Scan for the cell matching the given text and deliver its [x, y] coordinate at center. 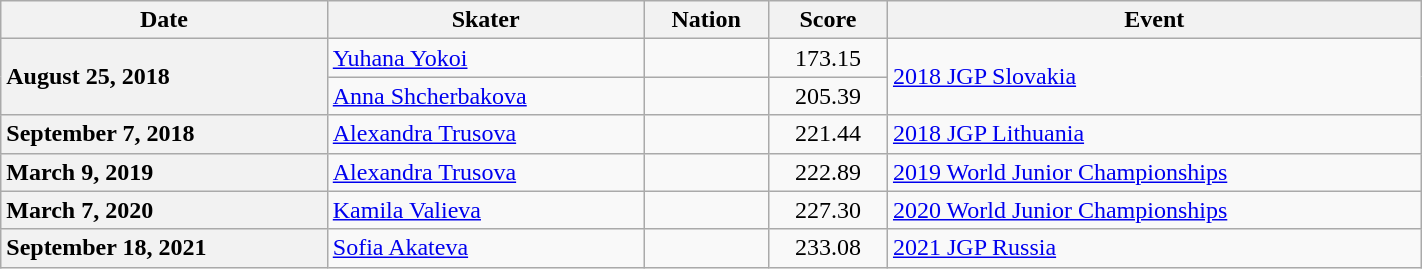
221.44 [828, 134]
Date [164, 20]
222.89 [828, 172]
September 7, 2018 [164, 134]
September 18, 2021 [164, 248]
March 7, 2020 [164, 210]
Sofia Akateva [486, 248]
Nation [706, 20]
233.08 [828, 248]
227.30 [828, 210]
Score [828, 20]
August 25, 2018 [164, 77]
205.39 [828, 96]
Yuhana Yokoi [486, 58]
March 9, 2019 [164, 172]
Kamila Valieva [486, 210]
173.15 [828, 58]
Anna Shcherbakova [486, 96]
2018 JGP Lithuania [1154, 134]
2018 JGP Slovakia [1154, 77]
2021 JGP Russia [1154, 248]
Skater [486, 20]
Event [1154, 20]
2019 World Junior Championships [1154, 172]
2020 World Junior Championships [1154, 210]
